Output the (X, Y) coordinate of the center of the cell containing the given text.  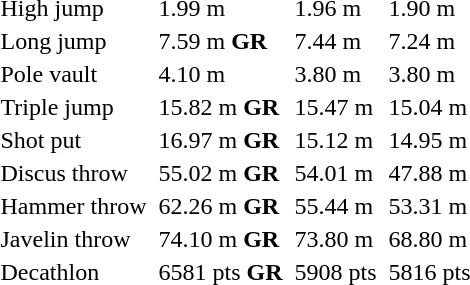
3.80 m (336, 74)
15.12 m (336, 140)
62.26 m GR (220, 206)
55.02 m GR (220, 173)
7.44 m (336, 41)
55.44 m (336, 206)
74.10 m GR (220, 239)
73.80 m (336, 239)
4.10 m (220, 74)
15.47 m (336, 107)
16.97 m GR (220, 140)
54.01 m (336, 173)
15.82 m GR (220, 107)
7.59 m GR (220, 41)
